From the cell containing the given text, extract its center point as [x, y] coordinate. 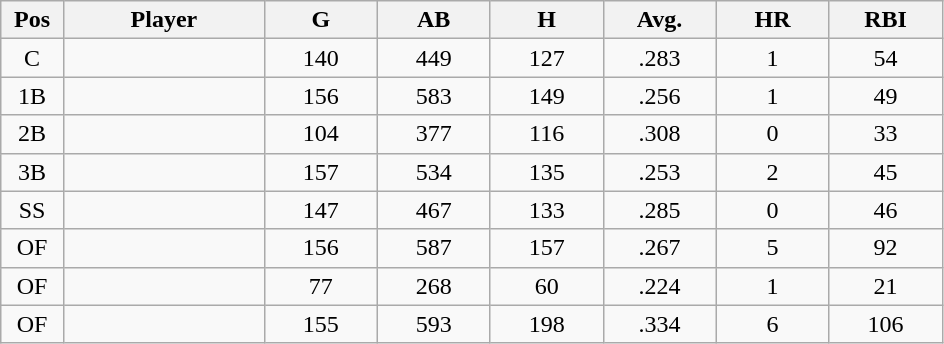
449 [434, 58]
593 [434, 324]
1B [32, 96]
.256 [660, 96]
Player [164, 20]
149 [546, 96]
377 [434, 134]
C [32, 58]
RBI [886, 20]
92 [886, 248]
3B [32, 172]
104 [320, 134]
147 [320, 210]
135 [546, 172]
.224 [660, 286]
467 [434, 210]
21 [886, 286]
.283 [660, 58]
106 [886, 324]
AB [434, 20]
49 [886, 96]
.267 [660, 248]
5 [772, 248]
77 [320, 286]
140 [320, 58]
45 [886, 172]
127 [546, 58]
116 [546, 134]
H [546, 20]
.334 [660, 324]
534 [434, 172]
198 [546, 324]
33 [886, 134]
.253 [660, 172]
G [320, 20]
587 [434, 248]
155 [320, 324]
SS [32, 210]
HR [772, 20]
60 [546, 286]
6 [772, 324]
.285 [660, 210]
133 [546, 210]
Pos [32, 20]
Avg. [660, 20]
2 [772, 172]
54 [886, 58]
268 [434, 286]
2B [32, 134]
583 [434, 96]
46 [886, 210]
.308 [660, 134]
